Provide the [x, y] coordinate of the cell's center where the given text is located.  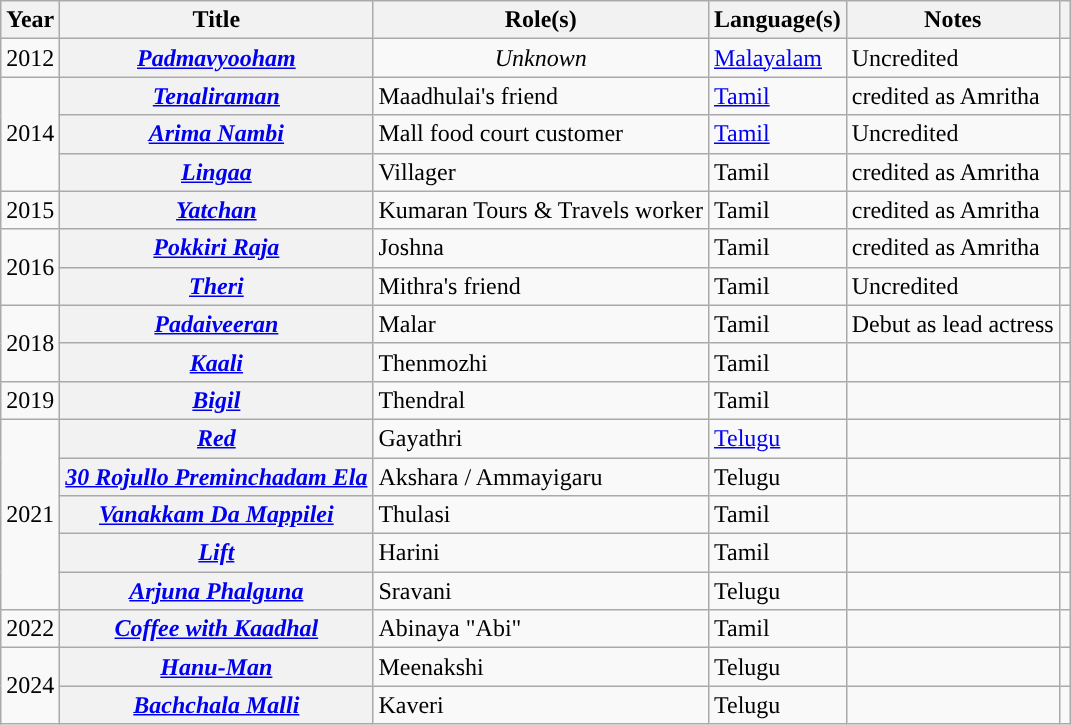
Notes [952, 20]
Kaveri [541, 705]
Arjuna Phalguna [216, 591]
Joshna [541, 248]
2015 [30, 210]
Sravani [541, 591]
Mithra's friend [541, 286]
Kaali [216, 362]
Padaiveeran [216, 324]
Pokkiri Raja [216, 248]
Year [30, 20]
Malar [541, 324]
Mall food court customer [541, 134]
Red [216, 438]
30 Rojullo Preminchadam Ela [216, 477]
Unknown [541, 58]
Title [216, 20]
Yatchan [216, 210]
Gayathri [541, 438]
Thendral [541, 400]
2018 [30, 343]
Coffee with Kaadhal [216, 629]
2022 [30, 629]
Meenakshi [541, 667]
Arima Nambi [216, 134]
Vanakkam Da Mappilei [216, 515]
2014 [30, 134]
Abinaya "Abi" [541, 629]
Language(s) [777, 20]
Theri [216, 286]
2024 [30, 686]
Debut as lead actress [952, 324]
Akshara / Ammayigaru [541, 477]
2016 [30, 267]
Role(s) [541, 20]
2012 [30, 58]
Bachchala Malli [216, 705]
Hanu-Man [216, 667]
Malayalam [777, 58]
Villager [541, 172]
Thenmozhi [541, 362]
Lingaa [216, 172]
Lift [216, 553]
Kumaran Tours & Travels worker [541, 210]
Harini [541, 553]
Thulasi [541, 515]
Tenaliraman [216, 96]
Padmavyooham [216, 58]
Maadhulai's friend [541, 96]
2021 [30, 514]
2019 [30, 400]
Bigil [216, 400]
